Determine the [X, Y] coordinate at the center of the cell enclosing the given text.  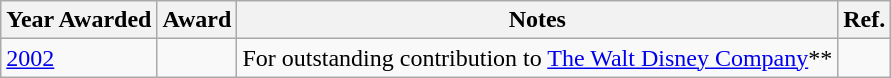
Award [197, 20]
2002 [79, 58]
For outstanding contribution to The Walt Disney Company** [538, 58]
Year Awarded [79, 20]
Notes [538, 20]
Ref. [864, 20]
